Provide the [x, y] coordinate of the cell's center where the given text is located.  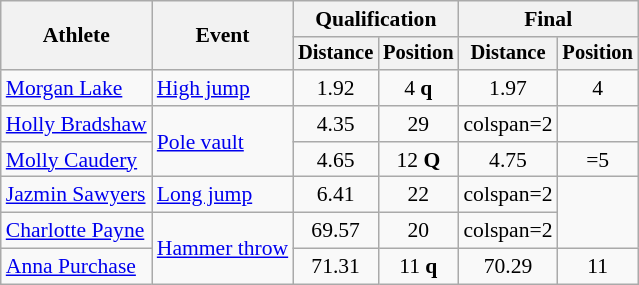
4.65 [336, 160]
Charlotte Payne [76, 231]
=5 [598, 160]
4.35 [336, 124]
11 [598, 267]
22 [418, 195]
29 [418, 124]
Qualification [376, 19]
6.41 [336, 195]
20 [418, 231]
4 [598, 88]
11 q [418, 267]
Anna Purchase [76, 267]
Athlete [76, 36]
12 Q [418, 160]
4.75 [508, 160]
69.57 [336, 231]
Jazmin Sawyers [76, 195]
70.29 [508, 267]
71.31 [336, 267]
Holly Bradshaw [76, 124]
Hammer throw [222, 248]
4 q [418, 88]
Event [222, 36]
1.97 [508, 88]
Pole vault [222, 142]
Molly Caudery [76, 160]
Morgan Lake [76, 88]
High jump [222, 88]
1.92 [336, 88]
Final [548, 19]
Long jump [222, 195]
